From the cell containing the given text, extract its center point as [X, Y] coordinate. 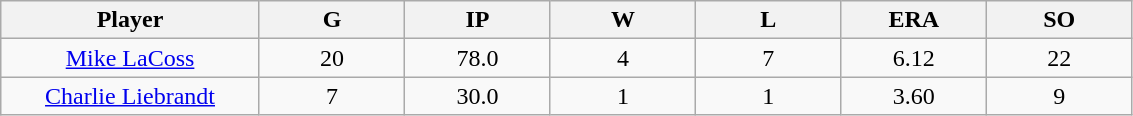
Player [130, 20]
SO [1059, 20]
6.12 [914, 58]
G [332, 20]
30.0 [478, 96]
9 [1059, 96]
IP [478, 20]
W [622, 20]
20 [332, 58]
ERA [914, 20]
4 [622, 58]
78.0 [478, 58]
L [768, 20]
3.60 [914, 96]
Mike LaCoss [130, 58]
Charlie Liebrandt [130, 96]
22 [1059, 58]
